For the text-containing cell, return its midpoint in (X, Y) coordinate format. 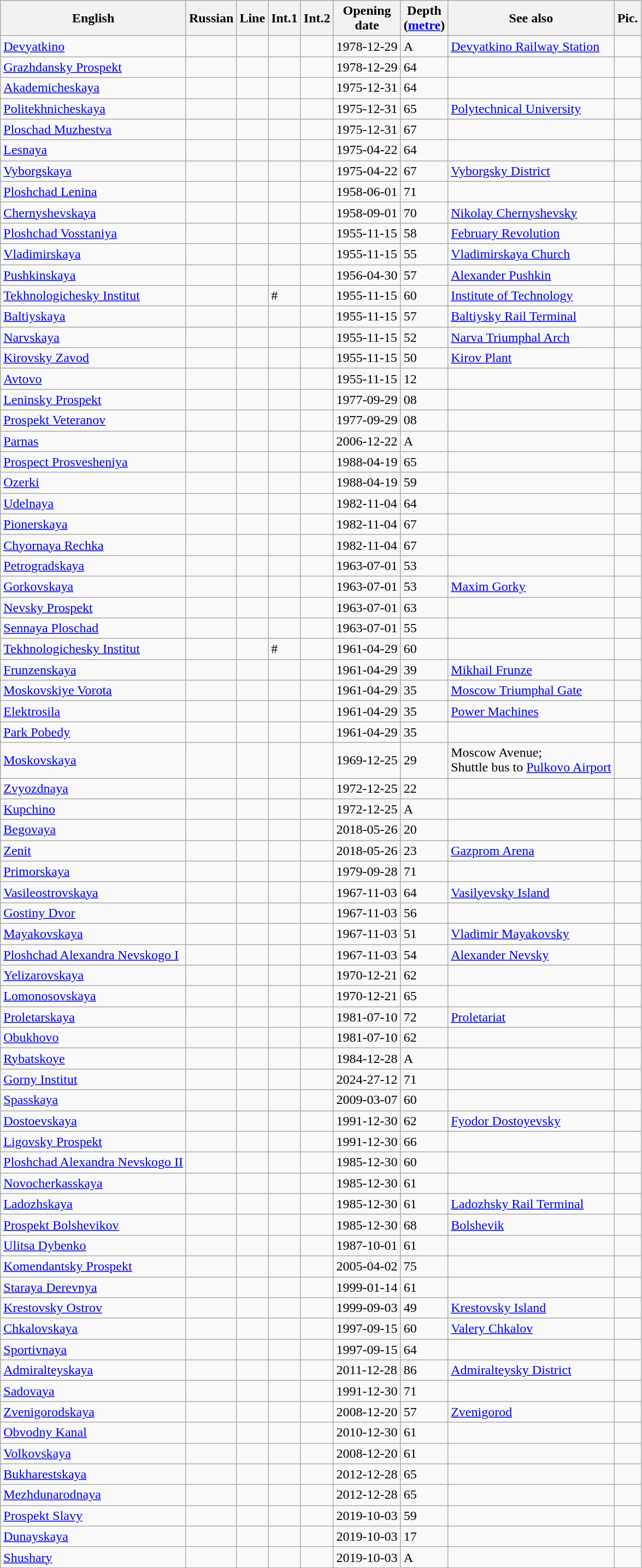
Obukhovo (93, 1038)
Vyborgsky District (531, 171)
Prospect Prosvesheniya (93, 462)
Ploschad Muzhestva (93, 129)
Prospekt Bolshevikov (93, 1225)
29 (424, 760)
February Revolution (531, 233)
Kirovsky Zavod (93, 358)
Gorny Institut (93, 1079)
Vasileostrovskaya (93, 892)
51 (424, 934)
Openingdate (367, 19)
17 (424, 1536)
54 (424, 955)
Sadovaya (93, 1391)
Fyodor Dostoyevsky (531, 1121)
Pionerskaya (93, 524)
Gostiny Dvor (93, 913)
Krestovsky Island (531, 1308)
Yelizarovskaya (93, 976)
86 (424, 1370)
Baltiysky Rail Terminal (531, 317)
Alexander Pushkin (531, 275)
Devyatkino Railway Station (531, 46)
Zenit (93, 851)
Komendantsky Prospekt (93, 1266)
Vladimirskaya Church (531, 254)
Udelnaya (93, 503)
63 (424, 608)
1979-09-28 (367, 871)
2010-12-30 (367, 1433)
52 (424, 337)
Ladozhskaya (93, 1204)
Line (252, 19)
1984-12-28 (367, 1059)
1958-06-01 (367, 192)
Sennaya Ploschad (93, 628)
Spasskaya (93, 1100)
Kirov Plant (531, 358)
Ladozhsky Rail Terminal (531, 1204)
Moscow Triumphal Gate (531, 691)
Bolshevik (531, 1225)
Narva Triumphal Arch (531, 337)
Moskovskaya (93, 760)
Shushary (93, 1557)
Kupchino (93, 809)
49 (424, 1308)
Mayakovskaya (93, 934)
1987-10-01 (367, 1245)
Alexander Nevsky (531, 955)
2006-12-22 (367, 441)
Pushkinskaya (93, 275)
Baltiyskaya (93, 317)
72 (424, 1017)
2024-27-12 (367, 1079)
1956-04-30 (367, 275)
Mezhdunarodnaya (93, 1495)
2009-03-07 (367, 1100)
Gazprom Arena (531, 851)
Lesnaya (93, 150)
Elektrosila (93, 711)
Depth(metre) (424, 19)
Admiralteysky District (531, 1370)
Staraya Derevnya (93, 1287)
Chyornaya Rechka (93, 545)
Narvskaya (93, 337)
Nikolay Chernyshevsky (531, 212)
Ploshchad Alexandra Nevskogo I (93, 955)
Primorskaya (93, 871)
Devyatkino (93, 46)
Begovaya (93, 830)
Petrogradskaya (93, 566)
1969-12-25 (367, 760)
Polytechnical University (531, 109)
Institute of Technology (531, 296)
1999-09-03 (367, 1308)
Vasilyevsky Island (531, 892)
Chernyshevskaya (93, 212)
66 (424, 1142)
Pic. (627, 19)
2011-12-28 (367, 1370)
12 (424, 379)
Ozerki (93, 483)
See also (531, 19)
Maxim Gorky (531, 586)
Frunzenskaya (93, 670)
Gorkovskaya (93, 586)
Zvyozdnaya (93, 788)
75 (424, 1266)
Bukharestskaya (93, 1474)
Int.2 (317, 19)
Park Pobedy (93, 732)
1999-01-14 (367, 1287)
68 (424, 1225)
70 (424, 212)
Valery Chkalov (531, 1329)
Moscow Avenue;Shuttle bus to Pulkovo Airport (531, 760)
Int.1 (285, 19)
Politekhnicheskaya (93, 109)
Vladimir Mayakovsky (531, 934)
Sportivnaya (93, 1350)
Russian (211, 19)
Ligovsky Prospekt (93, 1142)
20 (424, 830)
Prospekt Slavy (93, 1516)
Mikhail Frunze (531, 670)
22 (424, 788)
Rybatskoye (93, 1059)
Prospekt Veteranov (93, 420)
1958-09-01 (367, 212)
Zvenigorodskaya (93, 1412)
Grazhdansky Prospekt (93, 67)
Nevsky Prospekt (93, 608)
Vyborgskaya (93, 171)
Vladimirskaya (93, 254)
Obvodny Kanal (93, 1433)
Leninsky Prospekt (93, 400)
Moskovskiye Vorota (93, 691)
Akademicheskaya (93, 88)
Power Machines (531, 711)
23 (424, 851)
Ploshchad Lenina (93, 192)
2005-04-02 (367, 1266)
39 (424, 670)
Proletarskaya (93, 1017)
Novocherkasskaya (93, 1183)
58 (424, 233)
Parnas (93, 441)
Proletariat (531, 1017)
Zvenigorod (531, 1412)
Dostoevskaya (93, 1121)
56 (424, 913)
Ploshchad Vosstaniya (93, 233)
Lomonosovskaya (93, 996)
Dunayskaya (93, 1536)
Volkovskaya (93, 1453)
Admiralteyskaya (93, 1370)
Krestovsky Ostrov (93, 1308)
Chkalovskaya (93, 1329)
50 (424, 358)
English (93, 19)
Avtovo (93, 379)
Ploshchad Alexandra Nevskogo II (93, 1162)
Ulitsa Dybenko (93, 1245)
